Identify which cell holds the provided text, then report its [x, y] central coordinate. 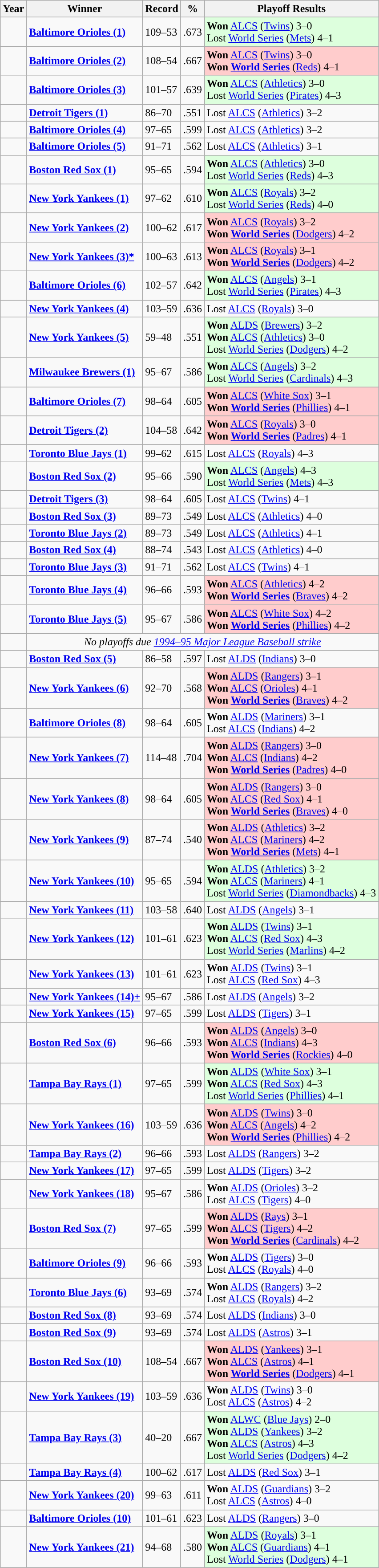
.639 [192, 90]
109–53 [162, 32]
.613 [192, 257]
Lost ALCS (Athletics) 3–1 [292, 147]
New York Yankees (21) [85, 1547]
Boston Red Sox (3) [85, 516]
Won ALCS (Angels) 3–1Lost World Series (Pirates) 4–3 [292, 285]
New York Yankees (12) [85, 939]
Won ALDS (Rangers) 3–0Won ALCS (Red Sox) 4–1Won World Series (Braves) 4–0 [292, 799]
Boston Red Sox (9) [85, 1332]
New York Yankees (9) [85, 840]
Toronto Blue Jays (4) [85, 590]
Won ALCS (Royals) 3–2Won World Series (Dodgers) 4–2 [292, 227]
Won ALCS (Royals) 3–2Lost World Series (Reds) 4–0 [292, 199]
Won ALDS (Rangers) 3–1Won ALCS (Orioles) 4–1Won World Series (Braves) 4–2 [292, 688]
Baltimore Orioles (7) [85, 402]
Boston Red Sox (1) [85, 169]
Won ALDS (Twins) 3–0Won ALCS (Angels) 4–2Won World Series (Phillies) 4–2 [292, 1124]
Lost ALCS (Royals) 4–3 [292, 453]
Year [13, 9]
97–62 [162, 199]
Boston Red Sox (10) [85, 1361]
99–62 [162, 453]
103–58 [162, 910]
Won ALDS (Athletics) 3–2Won ALCS (Mariners) 4–1Lost World Series (Diamondbacks) 4–3 [292, 881]
40–20 [162, 1438]
.540 [192, 840]
Won ALDS (Rangers) 3–2Lost ALCS (Royals) 4–2 [292, 1292]
New York Yankees (1) [85, 199]
114–48 [162, 758]
Lost ALDS (Angels) 3–1 [292, 910]
Won ALCS (Athletics) 3–0Lost World Series (Reds) 4–3 [292, 169]
Won ALCS (Angels) 3–2Lost World Series (Cardinals) 4–3 [292, 372]
Won ALDS (Mariners) 3–1Lost ALCS (Indians) 4–2 [292, 723]
102–57 [162, 285]
Baltimore Orioles (1) [85, 32]
86–70 [162, 113]
Toronto Blue Jays (6) [85, 1292]
Won ALDS (Athletics) 3–2Won ALCS (Mariners) 4–2Won World Series (Mets) 4–1 [292, 840]
Won ALCS (Athletics) 3–0Lost World Series (Pirates) 4–3 [292, 90]
New York Yankees (6) [85, 688]
Boston Red Sox (8) [85, 1315]
Won ALDS (Rays) 3–1Won ALCS (Tigers) 4–2Won World Series (Cardinals) 4–2 [292, 1229]
New York Yankees (16) [85, 1124]
.704 [192, 758]
Baltimore Orioles (9) [85, 1264]
Toronto Blue Jays (3) [85, 567]
New York Yankees (13) [85, 973]
104–58 [162, 430]
Baltimore Orioles (10) [85, 1518]
Lost ALDS (Red Sox) 3–1 [292, 1472]
New York Yankees (3)* [85, 257]
100–63 [162, 257]
Lost ALDS (Tigers) 3–2 [292, 1170]
Won ALCS (Angels) 4–3Lost World Series (Mets) 4–3 [292, 477]
Boston Red Sox (6) [85, 1043]
Lost ALDS (Rangers) 3–2 [292, 1153]
Baltimore Orioles (6) [85, 285]
New York Yankees (14)+ [85, 997]
New York Yankees (15) [85, 1014]
Won ALDS (Guardians) 3–2 Lost ALCS (Astros) 4–0 [292, 1495]
Detroit Tigers (1) [85, 113]
.673 [192, 32]
Winner [85, 9]
Won ALDS (Royals) 3–1Won ALCS (Guardians) 4–1Lost World Series (Dodgers) 4–1 [292, 1547]
88–74 [162, 550]
.615 [192, 453]
Won ALCS (Twins) 3–0Lost World Series (Mets) 4–1 [292, 32]
Lost ALCS (Athletics) 4–1 [292, 533]
Won ALDS (Yankees) 3–1Won ALCS (Astros) 4–1Won World Series (Dodgers) 4–1 [292, 1361]
Tampa Bay Rays (1) [85, 1083]
86–58 [162, 659]
New York Yankees (7) [85, 758]
New York Yankees (18) [85, 1193]
Detroit Tigers (3) [85, 499]
New York Yankees (5) [85, 338]
New York Yankees (17) [85, 1170]
Boston Red Sox (7) [85, 1229]
59–48 [162, 338]
New York Yankees (19) [85, 1397]
Won ALDS (Tigers) 3–0Lost ALCS (Royals) 4–0 [292, 1264]
Baltimore Orioles (3) [85, 90]
Boston Red Sox (5) [85, 659]
Lost ALDS (Angels) 3–2 [292, 997]
Won ALCS (White Sox) 4–2Won World Series (Phillies) 4–2 [292, 619]
Baltimore Orioles (4) [85, 130]
Won ALDS (White Sox) 3–1Won ALCS (Red Sox) 4–3Lost World Series (Phillies) 4–1 [292, 1083]
New York Yankees (2) [85, 227]
Record [162, 9]
Won ALCS (White Sox) 3–1Won World Series (Phillies) 4–1 [292, 402]
Toronto Blue Jays (5) [85, 619]
New York Yankees (8) [85, 799]
.543 [192, 550]
Won ALWC (Blue Jays) 2–0Won ALDS (Yankees) 3–2 Won ALCS (Astros) 4–3 Lost World Series (Dodgers) 4–2 [292, 1438]
Milwaukee Brewers (1) [85, 372]
Playoff Results [292, 9]
87–74 [162, 840]
92–70 [162, 688]
Tampa Bay Rays (3) [85, 1438]
Won ALDS (Angels) 3–0Won ALCS (Indians) 4–3Won World Series (Rockies) 4–0 [292, 1043]
Won ALDS (Orioles) 3–2Lost ALCS (Tigers) 4–0 [292, 1193]
.640 [192, 910]
Tampa Bay Rays (2) [85, 1153]
Won ALDS (Twins) 3–0Lost ALCS (Astros) 4–2 [292, 1397]
Baltimore Orioles (5) [85, 147]
New York Yankees (10) [85, 881]
New York Yankees (11) [85, 910]
94–68 [162, 1547]
New York Yankees (4) [85, 309]
Won ALCS (Royals) 3–1Won World Series (Dodgers) 4–2 [292, 257]
New York Yankees (20) [85, 1495]
Lost ALDS (Astros) 3–1 [292, 1332]
.590 [192, 477]
Lost ALDS (Tigers) 3–1 [292, 1014]
.610 [192, 199]
Won ALDS (Twins) 3–1Lost ALCS (Red Sox) 4–3 [292, 973]
Detroit Tigers (2) [85, 430]
% [192, 9]
Won ALCS (Royals) 3–0Won World Series (Padres) 4–1 [292, 430]
.568 [192, 688]
Lost ALCS (Royals) 3–0 [292, 309]
Toronto Blue Jays (1) [85, 453]
Boston Red Sox (2) [85, 477]
Tampa Bay Rays (4) [85, 1472]
.611 [192, 1495]
.580 [192, 1547]
101–57 [162, 90]
.597 [192, 659]
Boston Red Sox (4) [85, 550]
Baltimore Orioles (8) [85, 723]
95–66 [162, 477]
No playoffs due 1994–95 Major League Baseball strike [203, 642]
Won ALDS (Brewers) 3–2Won ALCS (Athletics) 3–0Lost World Series (Dodgers) 4–2 [292, 338]
Won ALDS (Rangers) 3–0Won ALCS (Indians) 4–2Won World Series (Padres) 4–0 [292, 758]
Toronto Blue Jays (2) [85, 533]
Lost ALDS (Rangers) 3–0 [292, 1518]
Won ALCS (Twins) 3–0Won World Series (Reds) 4–1 [292, 61]
Won ALDS (Twins) 3–1Won ALCS (Red Sox) 4–3Lost World Series (Marlins) 4–2 [292, 939]
99–63 [162, 1495]
Won ALCS (Athletics) 4–2Won World Series (Braves) 4–2 [292, 590]
Baltimore Orioles (2) [85, 61]
